Identify which cell holds the provided text, then report its (X, Y) central coordinate. 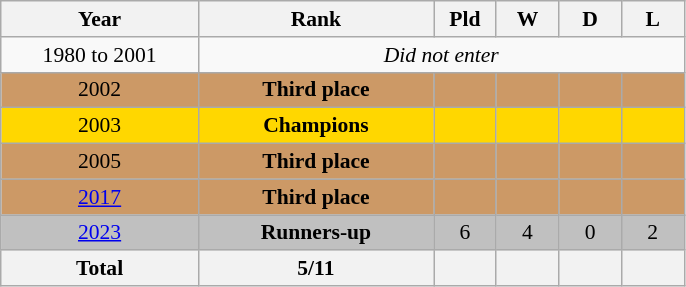
Did not enter (441, 55)
2005 (100, 162)
2003 (100, 126)
2 (652, 233)
Year (100, 19)
Pld (466, 19)
5/11 (316, 269)
6 (466, 233)
Champions (316, 126)
Rank (316, 19)
2017 (100, 197)
0 (590, 233)
L (652, 19)
Total (100, 269)
2002 (100, 90)
D (590, 19)
Runners-up (316, 233)
W (528, 19)
2023 (100, 233)
4 (528, 233)
1980 to 2001 (100, 55)
